From the cell containing the given text, extract its center point as [x, y] coordinate. 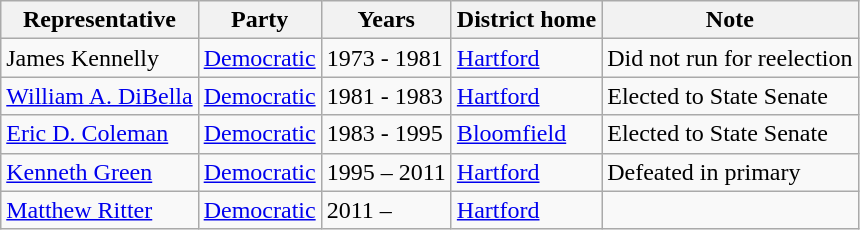
Defeated in primary [730, 172]
Bloomfield [526, 134]
Years [386, 20]
Note [730, 20]
1995 – 2011 [386, 172]
Kenneth Green [100, 172]
District home [526, 20]
1983 - 1995 [386, 134]
1973 - 1981 [386, 58]
Eric D. Coleman [100, 134]
Representative [100, 20]
1981 - 1983 [386, 96]
Matthew Ritter [100, 210]
William A. DiBella [100, 96]
2011 – [386, 210]
James Kennelly [100, 58]
Did not run for reelection [730, 58]
Party [260, 20]
